Pinpoint the cell where the given text exists, returning its (X, Y) midpoint coordinate. 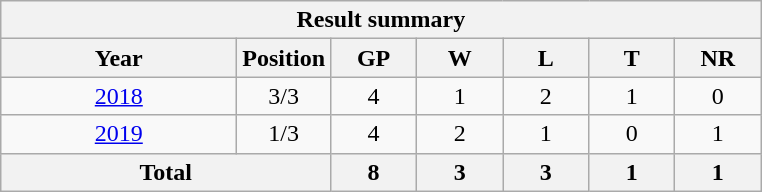
L (546, 58)
2018 (119, 96)
Total (166, 172)
2019 (119, 134)
W (460, 58)
Year (119, 58)
8 (374, 172)
Position (284, 58)
Result summary (381, 20)
GP (374, 58)
1/3 (284, 134)
3/3 (284, 96)
T (632, 58)
NR (718, 58)
